Search for the cell housing the specified text and yield its (X, Y) center coordinate. 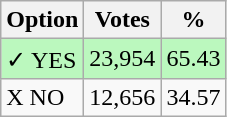
✓ YES (42, 59)
23,954 (122, 59)
Option (42, 20)
% (194, 20)
X NO (42, 97)
34.57 (194, 97)
Votes (122, 20)
65.43 (194, 59)
12,656 (122, 97)
